Detect which cell encompasses the target text, then output its (X, Y) center coordinate. 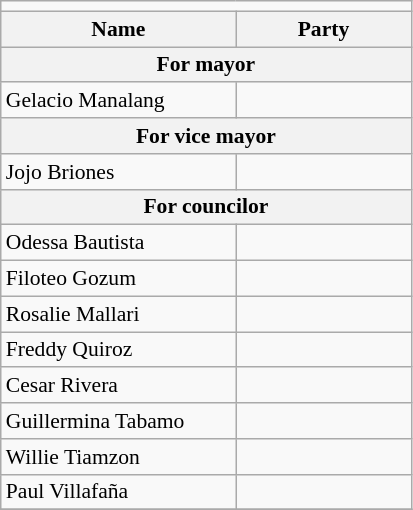
Gelacio Manalang (118, 101)
Cesar Rivera (118, 386)
For councilor (206, 207)
Odessa Bautista (118, 243)
Filoteo Gozum (118, 279)
Paul Villafaña (118, 492)
Party (324, 29)
For vice mayor (206, 136)
Willie Tiamzon (118, 457)
Jojo Briones (118, 172)
Guillermina Tabamo (118, 421)
Freddy Quiroz (118, 350)
Rosalie Mallari (118, 314)
Name (118, 29)
For mayor (206, 65)
